Scan for the cell matching the given text and deliver its [x, y] coordinate at center. 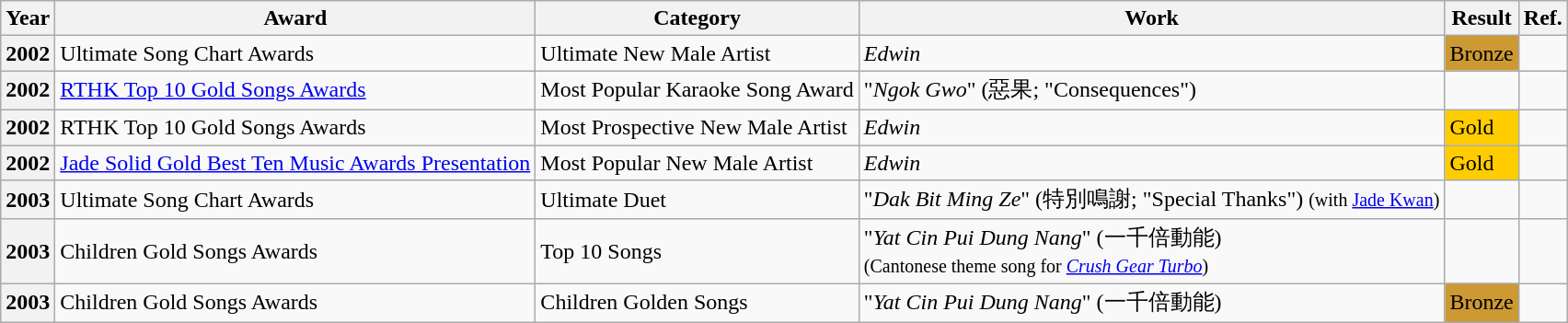
Result [1482, 18]
"Yat Cin Pui Dung Nang" (一千倍動能)(Cantonese theme song for Crush Gear Turbo) [1152, 251]
Top 10 Songs [698, 251]
Children Golden Songs [698, 304]
"Ngok Gwo" (惡果; "Consequences") [1152, 90]
Most Prospective New Male Artist [698, 127]
Jade Solid Gold Best Ten Music Awards Presentation [295, 163]
Most Popular New Male Artist [698, 163]
"Yat Cin Pui Dung Nang" (一千倍動能) [1152, 304]
Category [698, 18]
Year [28, 18]
Ultimate New Male Artist [698, 53]
"Dak Bit Ming Ze" (特別鳴謝; "Special Thanks") (with Jade Kwan) [1152, 201]
Most Popular Karaoke Song Award [698, 90]
Ref. [1542, 18]
Work [1152, 18]
Ultimate Duet [698, 201]
Award [295, 18]
